Detect which cell encompasses the target text, then output its [X, Y] center coordinate. 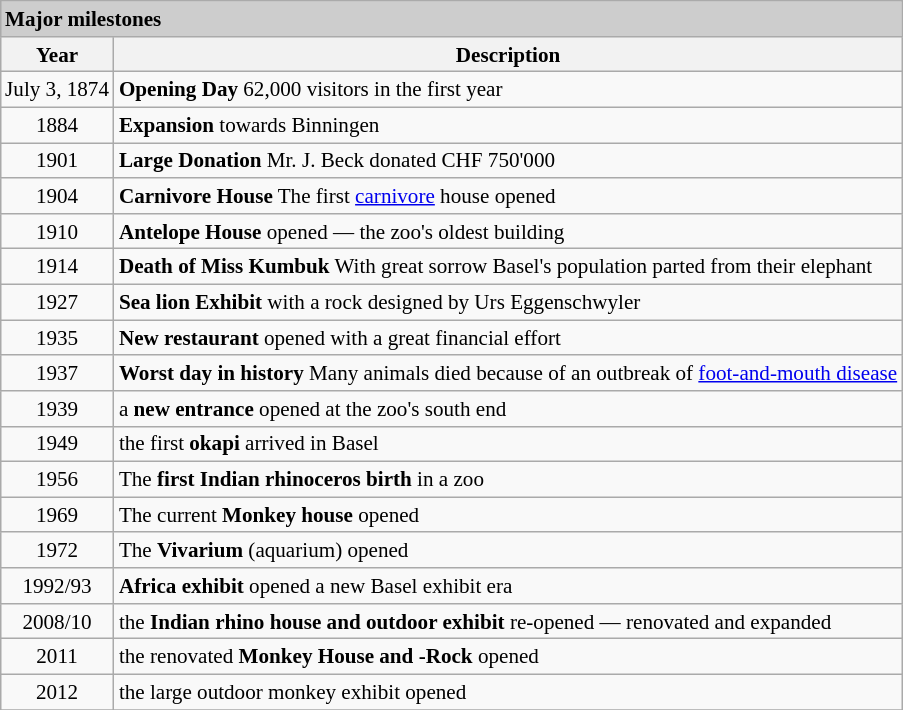
2008/10 [57, 620]
1992/93 [57, 586]
1956 [57, 480]
July 3, 1874 [57, 90]
1901 [57, 160]
Description [508, 54]
the first okapi arrived in Basel [508, 444]
Opening Day 62,000 visitors in the first year [508, 90]
the large outdoor monkey exhibit opened [508, 692]
2011 [57, 656]
1939 [57, 408]
1904 [57, 196]
Year [57, 54]
Death of Miss Kumbuk With great sorrow Basel's population parted from their elephant [508, 266]
Large Donation Mr. J. Beck donated CHF 750'000 [508, 160]
The first Indian rhinoceros birth in a zoo [508, 480]
1949 [57, 444]
Worst day in history Many animals died because of an outbreak of foot-and-mouth disease [508, 372]
Carnivore House The first carnivore house opened [508, 196]
The current Monkey house opened [508, 514]
1884 [57, 124]
Antelope House opened — the zoo's oldest building [508, 230]
1914 [57, 266]
1935 [57, 338]
1972 [57, 550]
Sea lion Exhibit with a rock designed by Urs Eggenschwyler [508, 302]
1937 [57, 372]
a new entrance opened at the zoo's south end [508, 408]
2012 [57, 692]
the Indian rhino house and outdoor exhibit re-opened — renovated and expanded [508, 620]
Africa exhibit opened a new Basel exhibit era [508, 586]
1910 [57, 230]
Expansion towards Binningen [508, 124]
New restaurant opened with a great financial effort [508, 338]
1927 [57, 302]
The Vivarium (aquarium) opened [508, 550]
the renovated Monkey House and -Rock opened [508, 656]
Major milestones [451, 18]
1969 [57, 514]
